Search for the cell housing the specified text and yield its [X, Y] center coordinate. 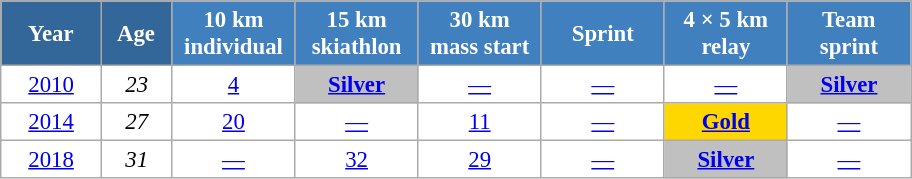
Sprint [602, 34]
4 [234, 85]
30 km mass start [480, 34]
2018 [52, 160]
15 km skiathlon [356, 34]
11 [480, 122]
2010 [52, 85]
29 [480, 160]
2014 [52, 122]
Gold [726, 122]
Team sprint [848, 34]
27 [136, 122]
31 [136, 160]
32 [356, 160]
23 [136, 85]
Year [52, 34]
Age [136, 34]
4 × 5 km relay [726, 34]
20 [234, 122]
10 km individual [234, 34]
